Capture the cell that displays the provided text and extract its (x, y) central coordinate. 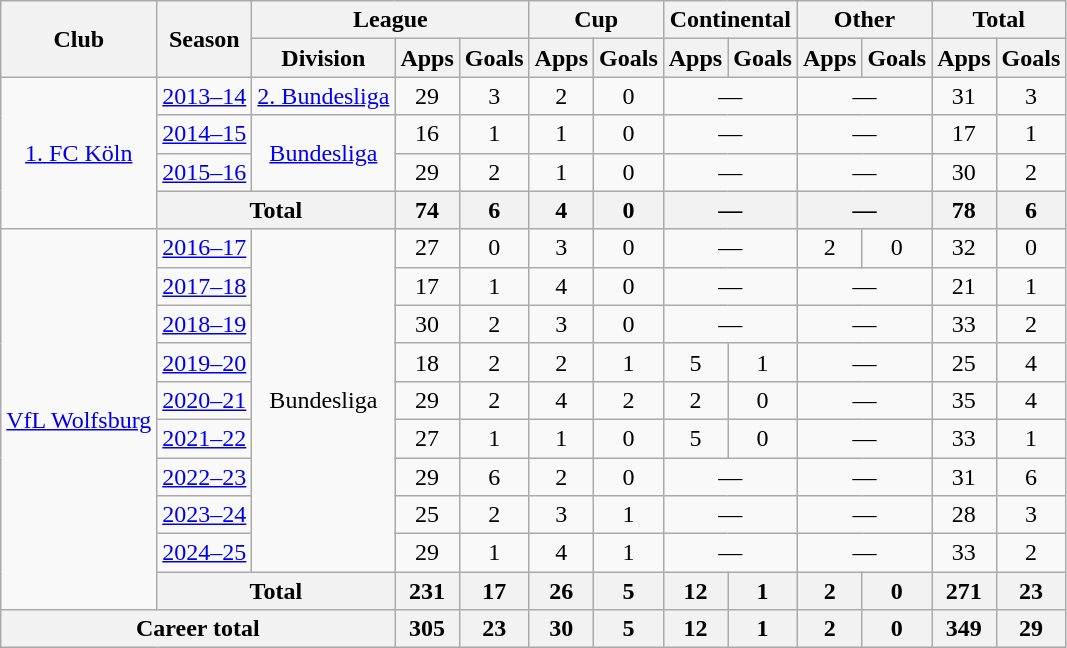
16 (427, 134)
VfL Wolfsburg (79, 420)
2. Bundesliga (324, 96)
2014–15 (204, 134)
Continental (730, 20)
28 (964, 515)
32 (964, 248)
2020–21 (204, 400)
2018–19 (204, 324)
1. FC Köln (79, 153)
2013–14 (204, 96)
2016–17 (204, 248)
Cup (596, 20)
Club (79, 39)
Other (864, 20)
2023–24 (204, 515)
78 (964, 210)
2022–23 (204, 477)
21 (964, 286)
231 (427, 591)
18 (427, 362)
271 (964, 591)
2017–18 (204, 286)
26 (561, 591)
2021–22 (204, 438)
74 (427, 210)
2015–16 (204, 172)
349 (964, 629)
Division (324, 58)
League (390, 20)
Season (204, 39)
305 (427, 629)
2024–25 (204, 553)
35 (964, 400)
2019–20 (204, 362)
Career total (198, 629)
